Identify which cell holds the provided text, then report its [X, Y] central coordinate. 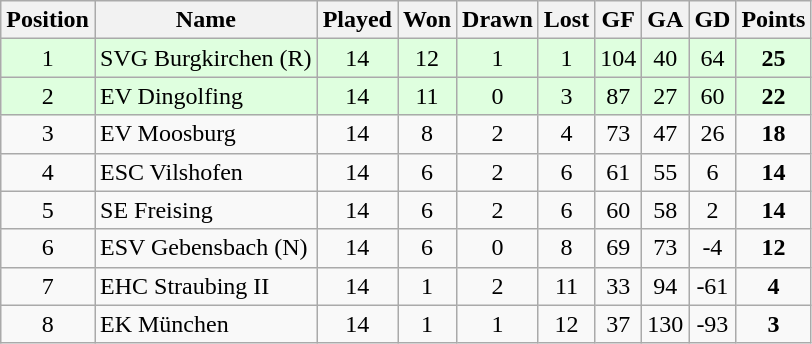
27 [666, 96]
-61 [712, 286]
SE Freising [206, 210]
33 [618, 286]
25 [774, 58]
-4 [712, 248]
37 [618, 324]
7 [48, 286]
130 [666, 324]
Drawn [498, 20]
22 [774, 96]
EHC Straubing II [206, 286]
EV Dingolfing [206, 96]
18 [774, 134]
GF [618, 20]
64 [712, 58]
40 [666, 58]
ESV Gebensbach (N) [206, 248]
SVG Burgkirchen (R) [206, 58]
104 [618, 58]
-93 [712, 324]
Points [774, 20]
47 [666, 134]
GD [712, 20]
GA [666, 20]
ESC Vilshofen [206, 172]
Won [428, 20]
EV Moosburg [206, 134]
94 [666, 286]
69 [618, 248]
58 [666, 210]
87 [618, 96]
26 [712, 134]
Name [206, 20]
61 [618, 172]
Lost [566, 20]
Position [48, 20]
Played [357, 20]
EK München [206, 324]
5 [48, 210]
55 [666, 172]
